Find where the given text appears and provide that cell's center as [x, y] coordinate. 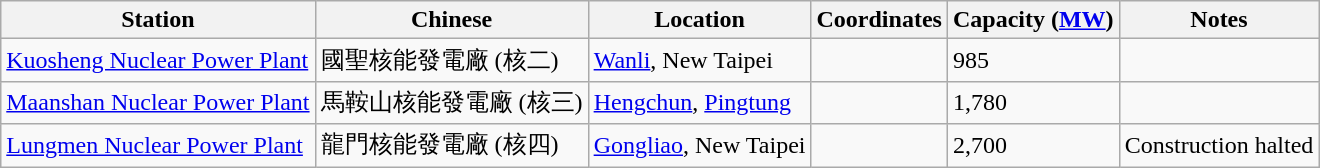
1,780 [1033, 102]
Notes [1219, 20]
Lungmen Nuclear Power Plant [158, 146]
龍門核能發電廠 (核四) [452, 146]
Chinese [452, 20]
國聖核能發電廠 (核二) [452, 60]
Capacity (MW) [1033, 20]
985 [1033, 60]
Gongliao, New Taipei [700, 146]
Hengchun, Pingtung [700, 102]
2,700 [1033, 146]
Station [158, 20]
Coordinates [879, 20]
Maanshan Nuclear Power Plant [158, 102]
馬鞍山核能發電廠 (核三) [452, 102]
Location [700, 20]
Construction halted [1219, 146]
Wanli, New Taipei [700, 60]
Kuosheng Nuclear Power Plant [158, 60]
